Return the (X, Y) coordinate for the center point of the cell that contains the specified text.  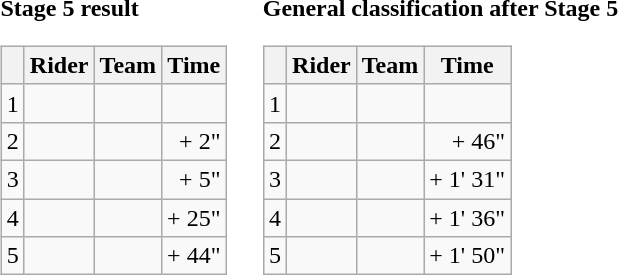
+ 25" (194, 217)
+ 44" (194, 256)
+ 2" (194, 141)
+ 5" (194, 179)
+ 1' 50" (468, 256)
+ 1' 31" (468, 179)
+ 1' 36" (468, 217)
+ 46" (468, 141)
